From the cell containing the given text, extract its center point as [X, Y] coordinate. 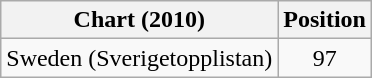
Chart (2010) [140, 20]
Sweden (Sverigetopplistan) [140, 58]
97 [325, 58]
Position [325, 20]
